Identify which cell holds the provided text, then report its [x, y] central coordinate. 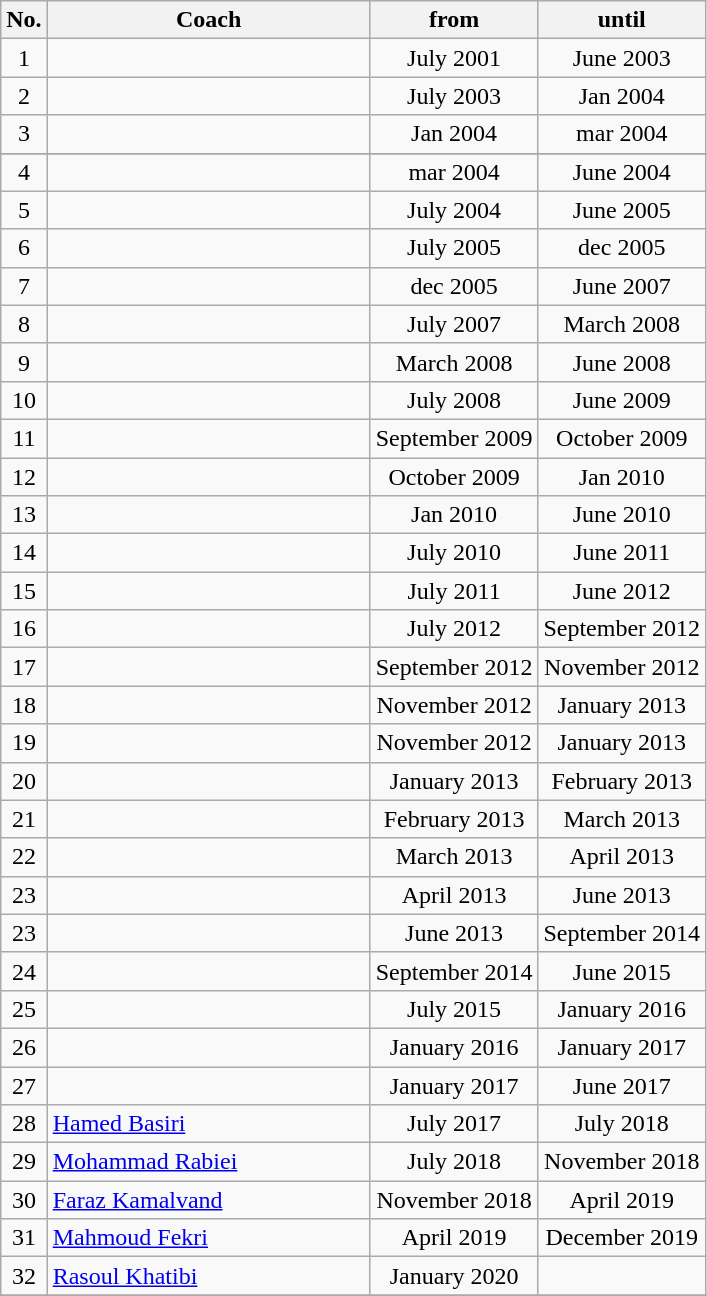
No. [24, 20]
27 [24, 1085]
January 2020 [454, 1276]
24 [24, 971]
31 [24, 1238]
19 [24, 743]
1 [24, 58]
July 2008 [454, 400]
9 [24, 362]
Faraz Kamalvand [208, 1200]
July 2007 [454, 324]
26 [24, 1047]
June 2005 [622, 210]
5 [24, 210]
June 2015 [622, 971]
June 2017 [622, 1085]
8 [24, 324]
June 2003 [622, 58]
3 [24, 134]
6 [24, 248]
June 2004 [622, 172]
22 [24, 857]
July 2012 [454, 629]
29 [24, 1162]
Mahmoud Fekri [208, 1238]
21 [24, 819]
July 2011 [454, 591]
July 2005 [454, 248]
July 2003 [454, 96]
Mohammad Rabiei [208, 1162]
30 [24, 1200]
Rasoul Khatibi [208, 1276]
Coach [208, 20]
July 2015 [454, 1009]
June 2007 [622, 286]
2 [24, 96]
June 2010 [622, 515]
4 [24, 172]
until [622, 20]
June 2009 [622, 400]
16 [24, 629]
July 2017 [454, 1124]
from [454, 20]
September 2009 [454, 438]
December 2019 [622, 1238]
13 [24, 515]
Hamed Basiri [208, 1124]
15 [24, 591]
10 [24, 400]
18 [24, 705]
June 2011 [622, 553]
14 [24, 553]
17 [24, 667]
July 2004 [454, 210]
July 2001 [454, 58]
June 2012 [622, 591]
28 [24, 1124]
12 [24, 477]
32 [24, 1276]
25 [24, 1009]
July 2010 [454, 553]
20 [24, 781]
7 [24, 286]
11 [24, 438]
June 2008 [622, 362]
